For the text-containing cell, return its midpoint in [x, y] coordinate format. 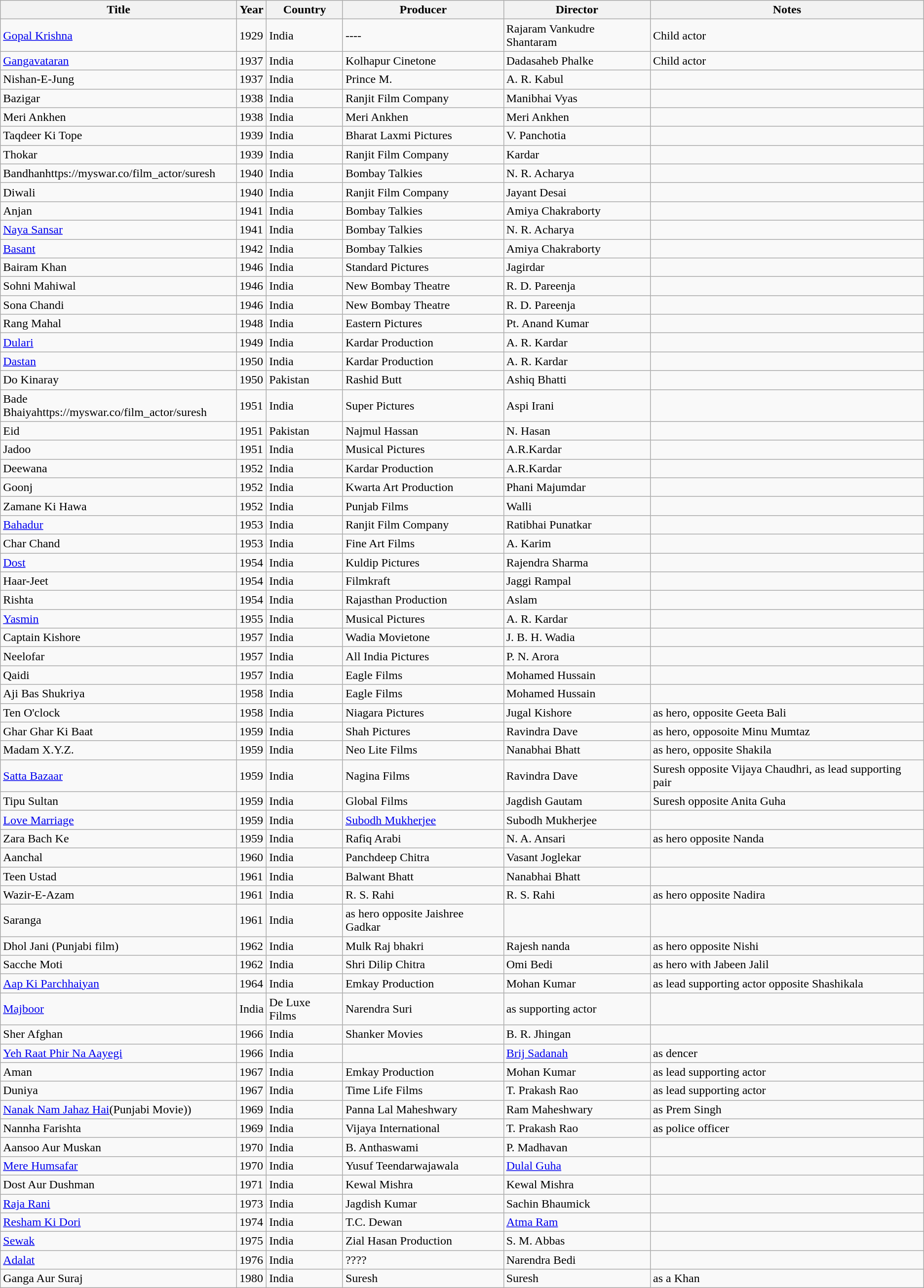
Title [118, 10]
as hero opposite Jaishree Gadkar [423, 921]
Rang Mahal [118, 324]
Niagara Pictures [423, 713]
as police officer [787, 1128]
Ashiq Bhatti [577, 380]
Deewana [118, 468]
Ghar Ghar Ki Baat [118, 731]
Zial Hasan Production [423, 1241]
Sher Afghan [118, 1034]
Do Kinaray [118, 380]
Shah Pictures [423, 731]
Neo Lite Films [423, 750]
Panchdeep Chitra [423, 857]
Nannha Farishta [118, 1128]
Punjab Films [423, 506]
Satta Bazaar [118, 776]
Adalat [118, 1260]
Wadia Movietone [423, 638]
1942 [251, 248]
as hero opposite Nanda [787, 838]
All India Pictures [423, 656]
Director [577, 10]
1949 [251, 342]
1960 [251, 857]
Aji Bas Shukriya [118, 694]
as hero, opposoite Minu Mumtaz [787, 731]
Standard Pictures [423, 267]
Jadoo [118, 450]
Ganga Aur Suraj [118, 1279]
Eastern Pictures [423, 324]
Shri Dilip Chitra [423, 965]
Resham Ki Dori [118, 1222]
Captain Kishore [118, 638]
Goonj [118, 487]
Jayant Desai [577, 192]
Sona Chandi [118, 305]
as hero opposite Nishi [787, 946]
Qaidi [118, 675]
Neelofar [118, 656]
Atma Ram [577, 1222]
Aanchal [118, 857]
Bahadur [118, 525]
Wazir-E-Azam [118, 895]
Bharat Laxmi Pictures [423, 136]
Eid [118, 431]
V. Panchotia [577, 136]
S. M. Abbas [577, 1241]
Balwant Bhatt [423, 876]
Saranga [118, 921]
as hero, opposite Shakila [787, 750]
N. A. Ansari [577, 838]
Gangavataran [118, 61]
Producer [423, 10]
Kwarta Art Production [423, 487]
Sachin Bhaumick [577, 1204]
Rafiq Arabi [423, 838]
Rashid Butt [423, 380]
Kuldip Pictures [423, 562]
Majboor [118, 1009]
Mere Humsafar [118, 1166]
1974 [251, 1222]
as dencer [787, 1053]
Thokar [118, 154]
Time Life Films [423, 1091]
Nishan-E-Jung [118, 79]
Zara Bach Ke [118, 838]
Duniya [118, 1091]
Ram Maheshwary [577, 1109]
Kardar [577, 154]
B. R. Jhingan [577, 1034]
Teen Ustad [118, 876]
as Prem Singh [787, 1109]
P. Madhavan [577, 1147]
Dhol Jani (Punjabi film) [118, 946]
Global Films [423, 801]
Jagdish Gautam [577, 801]
Nanak Nam Jahaz Hai(Punjabi Movie)) [118, 1109]
???? [423, 1260]
Yusuf Teendarwajawala [423, 1166]
J. B. H. Wadia [577, 638]
Love Marriage [118, 820]
Haar-Jeet [118, 581]
Country [305, 10]
Narendra Suri [423, 1009]
Gopal Krishna [118, 36]
Walli [577, 506]
Pt. Anand Kumar [577, 324]
Madam X.Y.Z. [118, 750]
Bandhanhttps://myswar.co/film_actor/suresh [118, 173]
Ten O'clock [118, 713]
1964 [251, 984]
Shanker Movies [423, 1034]
Bazigar [118, 98]
Suresh opposite Anita Guha [787, 801]
Tipu Sultan [118, 801]
1955 [251, 619]
as a Khan [787, 1279]
Mulk Raj bhakri [423, 946]
Aslam [577, 600]
as hero, opposite Geeta Bali [787, 713]
Zamane Ki Hawa [118, 506]
as lead supporting actor opposite Shashikala [787, 984]
Yeh Raat Phir Na Aayegi [118, 1053]
Jaggi Rampal [577, 581]
Sewak [118, 1241]
Rishta [118, 600]
Vijaya International [423, 1128]
Bairam Khan [118, 267]
Vasant Joglekar [577, 857]
Suresh opposite Vijaya Chaudhri, as lead supporting pair [787, 776]
Naya Sansar [118, 229]
Dadasaheb Phalke [577, 61]
Panna Lal Maheshwary [423, 1109]
Aman [118, 1072]
Notes [787, 10]
as hero opposite Nadira [787, 895]
Basant [118, 248]
Filmkraft [423, 581]
Aansoo Aur Muskan [118, 1147]
1971 [251, 1184]
Sohni Mahiwal [118, 286]
Dastan [118, 361]
Char Chand [118, 543]
Jugal Kishore [577, 713]
1975 [251, 1241]
Aap Ki Parchhaiyan [118, 984]
Omi Bedi [577, 965]
Fine Art Films [423, 543]
Anjan [118, 211]
Jagdish Kumar [423, 1204]
Rajasthan Production [423, 600]
Narendra Bedi [577, 1260]
A. Karim [577, 543]
Aspi Irani [577, 406]
Taqdeer Ki Tope [118, 136]
Bade Bhaiyahttps://myswar.co/film_actor/suresh [118, 406]
Ratibhai Punatkar [577, 525]
N. Hasan [577, 431]
Dost [118, 562]
Yasmin [118, 619]
Prince M. [423, 79]
1929 [251, 36]
Brij Sadanah [577, 1053]
Sacche Moti [118, 965]
---- [423, 36]
Dost Aur Dushman [118, 1184]
P. N. Arora [577, 656]
1973 [251, 1204]
Nagina Films [423, 776]
as hero with Jabeen Jalil [787, 965]
as supporting actor [577, 1009]
B. Anthaswami [423, 1147]
1948 [251, 324]
Jagirdar [577, 267]
Rajaram Vankudre Shantaram [577, 36]
Diwali [118, 192]
Dulal Guha [577, 1166]
Phani Majumdar [577, 487]
Rajendra Sharma [577, 562]
T.C. Dewan [423, 1222]
Super Pictures [423, 406]
Najmul Hassan [423, 431]
Manibhai Vyas [577, 98]
De Luxe Films [305, 1009]
Year [251, 10]
A. R. Kabul [577, 79]
1980 [251, 1279]
Raja Rani [118, 1204]
1976 [251, 1260]
Dulari [118, 342]
Rajesh nanda [577, 946]
Kolhapur Cinetone [423, 61]
